Pinpoint the cell where the given text exists, returning its (X, Y) midpoint coordinate. 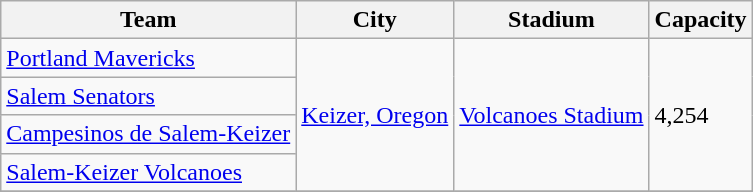
Keizer, Oregon (375, 115)
Team (148, 20)
City (375, 20)
Capacity (700, 20)
Portland Mavericks (148, 58)
Salem-Keizer Volcanoes (148, 172)
Salem Senators (148, 96)
Stadium (552, 20)
Campesinos de Salem-Keizer (148, 134)
4,254 (700, 115)
Volcanoes Stadium (552, 115)
